Pinpoint the cell where the given text exists, returning its [x, y] midpoint coordinate. 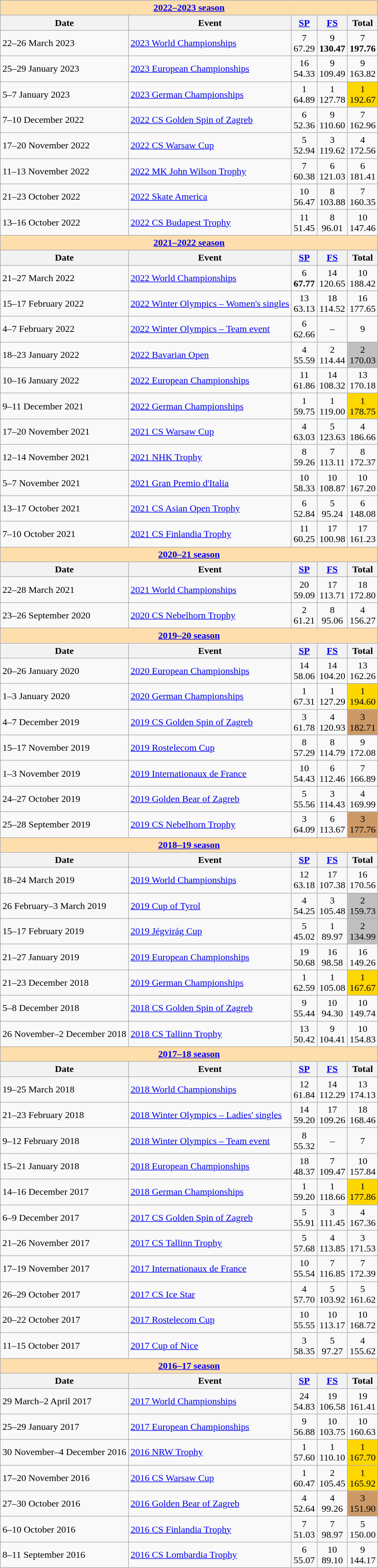
8 59.26 [304, 457]
4–7 February 2022 [65, 329]
9 144.17 [363, 1555]
26–29 October 2017 [65, 1294]
9 55.44 [304, 1008]
7 160.35 [363, 197]
3 151.90 [363, 1504]
1 60.47 [304, 1478]
2022 Bavarian Open [210, 355]
9–11 December 2021 [65, 406]
1 192.67 [363, 94]
10 147.46 [363, 222]
25–28 September 2019 [65, 824]
7 197.76 [363, 43]
2020 German Championships [210, 697]
5 55.91 [304, 1217]
10 168.72 [363, 1320]
1 59.75 [304, 406]
2019 Golden Bear of Zagreb [210, 799]
4 167.36 [363, 1217]
2021 CS Warsaw Cup [210, 431]
15–17 February 2019 [65, 931]
8 96.01 [332, 222]
2 61.21 [304, 615]
10 55.55 [304, 1320]
16 98.58 [332, 957]
10 149.74 [363, 1008]
2022 CS Warsaw Cup [210, 146]
16 170.56 [363, 880]
1 105.08 [332, 983]
4 169.99 [363, 799]
5 55.56 [304, 799]
3 171.53 [363, 1243]
11–15 October 2017 [65, 1346]
2017 CS Ice Star [210, 1294]
10 154.83 [363, 1034]
2019 European Championships [210, 957]
14 59.20 [304, 1115]
13 63.13 [304, 304]
7 51.03 [304, 1529]
2021–2022 season [189, 243]
8–11 September 2016 [65, 1555]
1 62.59 [304, 983]
4 54.25 [304, 905]
2021 Gran Premio d'Italia [210, 483]
5 123.63 [332, 431]
6 112.46 [332, 773]
2019 CS Golden Spin of Zagreb [210, 722]
2 105.45 [332, 1478]
1 59.20 [304, 1192]
6 62.66 [304, 329]
5 103.92 [332, 1294]
25–29 January 2017 [65, 1427]
10 160.63 [363, 1427]
17–20 November 2022 [65, 146]
2021 CS Asian Open Trophy [210, 509]
3 105.48 [332, 905]
1–3 January 2020 [65, 697]
8 55.32 [304, 1141]
21–23 February 2018 [65, 1115]
11 61.86 [304, 380]
2022 CS Golden Spin of Zagreb [210, 120]
17 161.23 [363, 534]
4 63.03 [304, 431]
9 110.60 [332, 120]
2022 German Championships [210, 406]
10 56.47 [304, 197]
13 50.42 [304, 1034]
4 55.59 [304, 355]
10–16 January 2022 [65, 380]
20 59.09 [304, 590]
8 114.79 [332, 748]
19 50.68 [304, 957]
2019 Jégvirág Cup [210, 931]
5 95.24 [332, 509]
18 172.80 [363, 590]
4 99.26 [332, 1504]
10 58.33 [304, 483]
10 167.20 [363, 483]
2022 World Championships [210, 278]
9–12 February 2018 [65, 1141]
16 149.26 [363, 957]
21–26 November 2017 [65, 1243]
17 100.98 [332, 534]
9 [363, 329]
30 November–4 December 2016 [65, 1453]
2018 Winter Olympics – Team event [210, 1141]
7 113.11 [332, 457]
2017 Cup of Nice [210, 1346]
2021 CS Finlandia Trophy [210, 534]
17 107.38 [332, 880]
5–8 December 2018 [65, 1008]
6 148.08 [363, 509]
14 120.65 [332, 278]
11 60.25 [304, 534]
12 63.18 [304, 880]
12–14 November 2021 [65, 457]
17–20 November 2021 [65, 431]
21–23 December 2018 [65, 983]
2022 Winter Olympics – Women's singles [210, 304]
10 157.84 [363, 1166]
2017 World Championships [210, 1401]
23–26 September 2020 [65, 615]
4 156.27 [363, 615]
11–13 November 2022 [65, 171]
1 165.92 [363, 1478]
2022 MK John Wilson Trophy [210, 171]
7 98.97 [332, 1529]
10 89.10 [332, 1555]
6–9 December 2017 [65, 1217]
9 163.82 [363, 68]
2019 CS Nebelhorn Trophy [210, 824]
5–7 January 2023 [65, 94]
25–29 January 2023 [65, 68]
2022 European Championships [210, 380]
21–27 March 2022 [65, 278]
7 67.29 [304, 43]
2017–18 season [189, 1054]
2020 European Championships [210, 671]
2018 CS Golden Spin of Zagreb [210, 1008]
10 113.17 [332, 1320]
13 170.18 [363, 380]
2022 CS Budapest Trophy [210, 222]
11 51.45 [304, 222]
1 110.10 [332, 1453]
15–17 February 2022 [65, 304]
5 52.94 [304, 146]
2 170.03 [363, 355]
2017 CS Golden Spin of Zagreb [210, 1217]
1 127.29 [332, 697]
9 172.08 [363, 748]
1 119.00 [332, 406]
6 121.03 [332, 171]
20–26 January 2020 [65, 671]
13–16 October 2022 [65, 222]
10 55.54 [304, 1268]
1 57.60 [304, 1453]
4–7 December 2019 [65, 722]
2023 European Championships [210, 68]
2018 Winter Olympics – Ladies' singles [210, 1115]
14 112.29 [332, 1090]
2 114.44 [332, 355]
10 54.43 [304, 773]
10 188.42 [363, 278]
18 48.37 [304, 1166]
26 November–2 December 2018 [65, 1034]
26 February–3 March 2019 [65, 905]
19 161.41 [363, 1401]
5 161.62 [363, 1294]
2017 European Championships [210, 1427]
4 155.62 [363, 1346]
2017 Internationaux de France [210, 1268]
2019 World Championships [210, 880]
21–27 January 2019 [65, 957]
6 52.84 [304, 509]
24–27 October 2019 [65, 799]
3 58.35 [304, 1346]
14 58.06 [304, 671]
3 111.45 [332, 1217]
5 97.27 [332, 1346]
2023 World Championships [210, 43]
4 57.70 [304, 1294]
6 67.77 [304, 278]
2019–20 season [189, 635]
4 186.66 [363, 431]
2 134.99 [363, 931]
17 113.71 [332, 590]
7 116.85 [332, 1268]
2020–21 season [189, 554]
2019 Cup of Tyrol [210, 905]
7 166.89 [363, 773]
1 194.60 [363, 697]
18–24 March 2019 [65, 880]
7 172.39 [363, 1268]
2016 CS Warsaw Cup [210, 1478]
2022 Winter Olympics – Team event [210, 329]
5 57.68 [304, 1243]
8 57.29 [304, 748]
10 108.87 [332, 483]
2019 Internationaux de France [210, 773]
6 113.67 [332, 824]
18 168.46 [363, 1115]
15–17 November 2019 [65, 748]
9 109.49 [332, 68]
2022–2023 season [189, 8]
3 177.76 [363, 824]
29 March–2 April 2017 [65, 1401]
8 172.37 [363, 457]
8 95.06 [332, 615]
12 61.84 [304, 1090]
5 150.00 [363, 1529]
2 159.73 [363, 905]
2023 German Championships [210, 94]
6 55.07 [304, 1555]
2019 German Championships [210, 983]
2016 CS Lombardia Trophy [210, 1555]
14 108.32 [332, 380]
7 60.38 [304, 171]
1 167.67 [363, 983]
15–21 January 2018 [65, 1166]
2017 CS Tallinn Trophy [210, 1243]
2020 CS Nebelhorn Trophy [210, 615]
22–26 March 2023 [65, 43]
19 106.58 [332, 1401]
3 182.71 [363, 722]
2017 Rostelecom Cup [210, 1320]
16 177.65 [363, 304]
1 89.97 [332, 931]
14–16 December 2017 [65, 1192]
1 64.89 [304, 94]
5–7 November 2021 [65, 483]
2016 CS Finlandia Trophy [210, 1529]
1–3 November 2019 [65, 773]
2021 World Championships [210, 590]
2018 CS Tallinn Trophy [210, 1034]
2016 Golden Bear of Zagreb [210, 1504]
7–10 December 2022 [65, 120]
7–10 October 2021 [65, 534]
1 177.86 [363, 1192]
7 [363, 1141]
9 130.47 [332, 43]
13 174.13 [363, 1090]
2018 World Championships [210, 1090]
4 113.85 [332, 1243]
17 109.26 [332, 1115]
4 172.56 [363, 146]
7 162.96 [363, 120]
3 61.78 [304, 722]
1 118.66 [332, 1192]
3 114.43 [332, 799]
3 119.62 [332, 146]
5 45.02 [304, 931]
4 120.93 [332, 722]
9 104.41 [332, 1034]
24 54.83 [304, 1401]
7 109.47 [332, 1166]
2019 Rostelecom Cup [210, 748]
16 54.33 [304, 68]
9 56.88 [304, 1427]
2016 NRW Trophy [210, 1453]
8 103.88 [332, 197]
2018 European Championships [210, 1166]
2018–19 season [189, 845]
1 67.31 [304, 697]
17–20 November 2016 [65, 1478]
4 52.64 [304, 1504]
10 103.75 [332, 1427]
22–28 March 2021 [65, 590]
18 114.52 [332, 304]
6 52.36 [304, 120]
1 178.75 [363, 406]
27–30 October 2016 [65, 1504]
6–10 October 2016 [65, 1529]
14 104.20 [332, 671]
3 64.09 [304, 824]
1 127.78 [332, 94]
21–23 October 2022 [65, 197]
6 181.41 [363, 171]
13–17 October 2021 [65, 509]
20–22 October 2017 [65, 1320]
2021 NHK Trophy [210, 457]
10 94.30 [332, 1008]
17–19 November 2017 [65, 1268]
18–23 January 2022 [65, 355]
13 162.26 [363, 671]
2018 German Championships [210, 1192]
19–25 March 2018 [65, 1090]
2022 Skate America [210, 197]
2016–17 season [189, 1366]
1 167.70 [363, 1453]
